For the text-containing cell, return its midpoint in (X, Y) coordinate format. 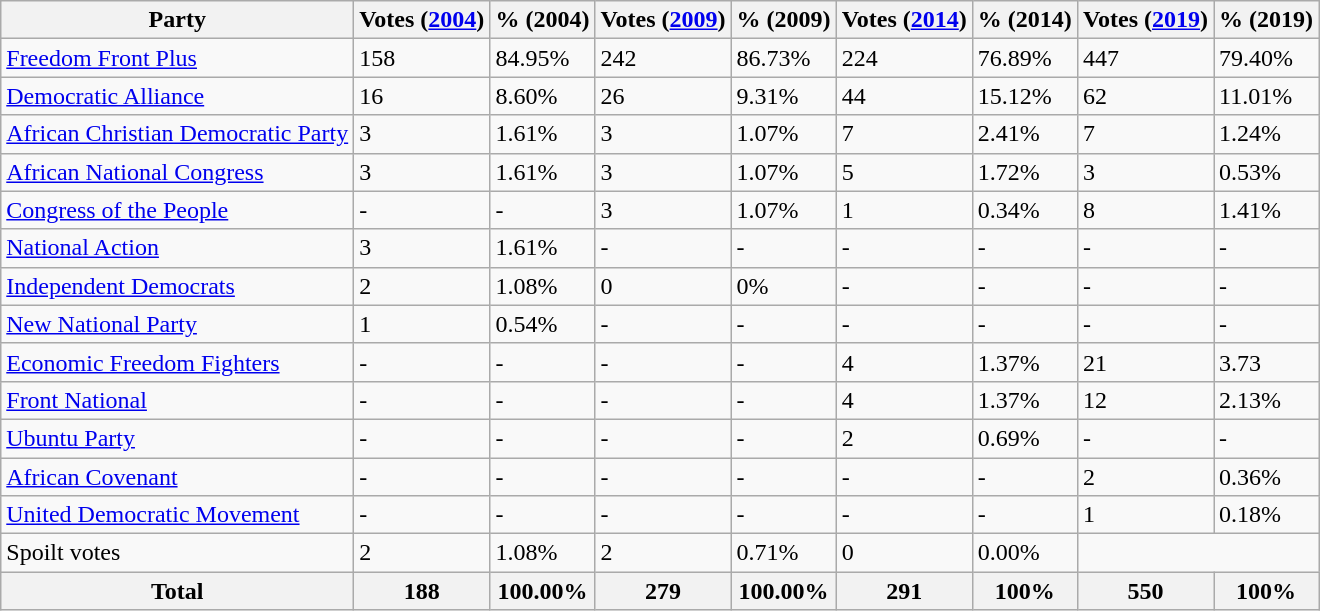
84.95% (542, 58)
0.34% (1024, 210)
Spoilt votes (178, 553)
Votes (2014) (904, 20)
0.53% (1266, 172)
Front National (178, 400)
9.31% (784, 96)
26 (663, 96)
224 (904, 58)
86.73% (784, 58)
0.69% (1024, 438)
79.40% (1266, 58)
2.41% (1024, 134)
12 (1145, 400)
291 (904, 591)
3.73 (1266, 362)
0% (784, 286)
Economic Freedom Fighters (178, 362)
5 (904, 172)
8.60% (542, 96)
% (2009) (784, 20)
% (2019) (1266, 20)
Votes (2009) (663, 20)
African Covenant (178, 477)
0.00% (1024, 553)
% (2004) (542, 20)
New National Party (178, 324)
Party (178, 20)
African Christian Democratic Party (178, 134)
0.71% (784, 553)
1.41% (1266, 210)
Congress of the People (178, 210)
2.13% (1266, 400)
National Action (178, 248)
76.89% (1024, 58)
0.36% (1266, 477)
21 (1145, 362)
16 (422, 96)
188 (422, 591)
0.54% (542, 324)
447 (1145, 58)
11.01% (1266, 96)
Independent Democrats (178, 286)
44 (904, 96)
1.24% (1266, 134)
8 (1145, 210)
242 (663, 58)
550 (1145, 591)
15.12% (1024, 96)
0.18% (1266, 515)
Total (178, 591)
1.72% (1024, 172)
Ubuntu Party (178, 438)
Freedom Front Plus (178, 58)
African National Congress (178, 172)
Democratic Alliance (178, 96)
62 (1145, 96)
158 (422, 58)
% (2014) (1024, 20)
United Democratic Movement (178, 515)
Votes (2019) (1145, 20)
Votes (2004) (422, 20)
279 (663, 591)
